Capture the cell that displays the provided text and extract its (x, y) central coordinate. 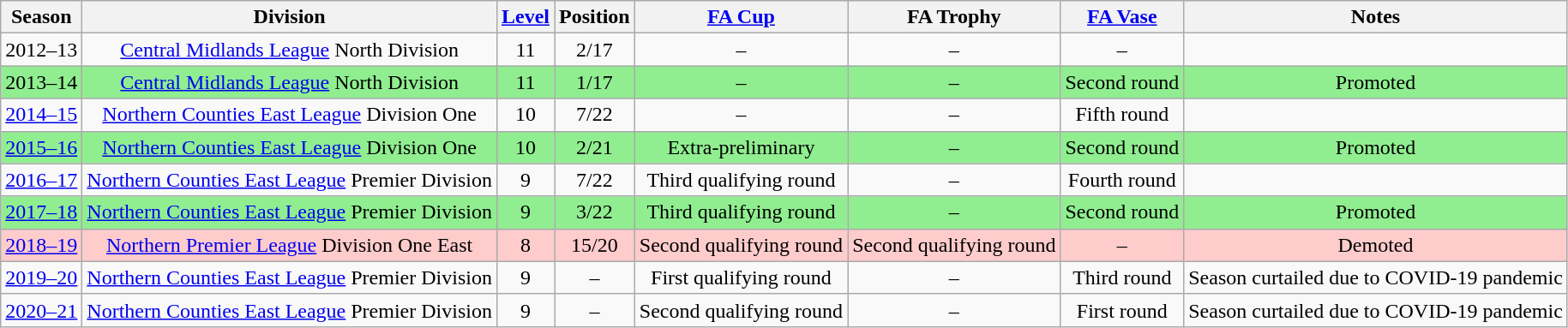
2019–20 (41, 277)
2015–16 (41, 147)
Fourth round (1122, 180)
2012–13 (41, 50)
2/21 (594, 147)
8 (525, 245)
Northern Premier League Division One East (290, 245)
2016–17 (41, 180)
2/17 (594, 50)
Notes (1376, 17)
Position (594, 17)
2014–15 (41, 115)
1/17 (594, 82)
2017–18 (41, 212)
3/22 (594, 212)
2020–21 (41, 310)
Season (41, 17)
Extra-preliminary (741, 147)
First round (1122, 310)
Demoted (1376, 245)
Level (525, 17)
Division (290, 17)
2013–14 (41, 82)
First qualifying round (741, 277)
Third round (1122, 277)
FA Cup (741, 17)
2018–19 (41, 245)
FA Trophy (954, 17)
15/20 (594, 245)
Fifth round (1122, 115)
FA Vase (1122, 17)
